Identify which cell holds the provided text, then report its (X, Y) central coordinate. 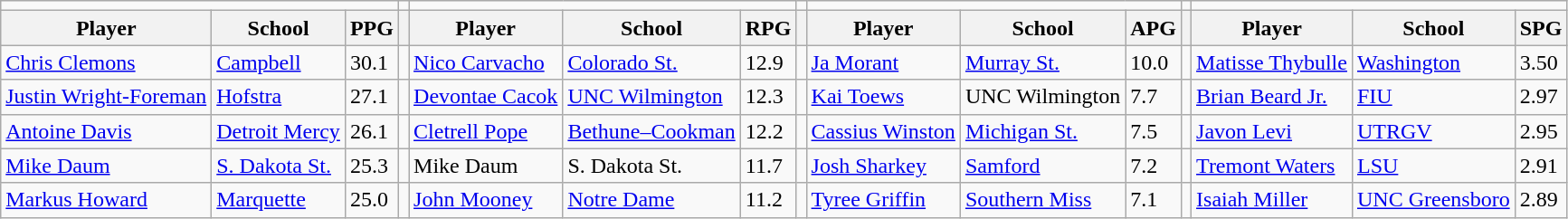
Devontae Cacok (486, 97)
12.2 (768, 131)
UNC Greensboro (1433, 200)
Justin Wright-Foreman (107, 97)
Samford (1042, 166)
2.89 (1541, 200)
Javon Levi (1272, 131)
3.50 (1541, 62)
Chris Clemons (107, 62)
Murray St. (1042, 62)
Brian Beard Jr. (1272, 97)
Washington (1433, 62)
7.1 (1154, 200)
26.1 (371, 131)
Ja Morant (883, 62)
SPG (1541, 28)
RPG (768, 28)
FIU (1433, 97)
Isaiah Miller (1272, 200)
UTRGV (1433, 131)
Campbell (279, 62)
Notre Dame (651, 200)
Hofstra (279, 97)
25.3 (371, 166)
Kai Toews (883, 97)
Marquette (279, 200)
APG (1154, 28)
LSU (1433, 166)
Antoine Davis (107, 131)
7.7 (1154, 97)
Cletrell Pope (486, 131)
John Mooney (486, 200)
11.2 (768, 200)
2.91 (1541, 166)
Detroit Mercy (279, 131)
7.2 (1154, 166)
2.95 (1541, 131)
25.0 (371, 200)
10.0 (1154, 62)
11.7 (768, 166)
Tyree Griffin (883, 200)
Nico Carvacho (486, 62)
Bethune–Cookman (651, 131)
2.97 (1541, 97)
Michigan St. (1042, 131)
12.3 (768, 97)
7.5 (1154, 131)
Josh Sharkey (883, 166)
30.1 (371, 62)
Markus Howard (107, 200)
Tremont Waters (1272, 166)
Cassius Winston (883, 131)
PPG (371, 28)
Southern Miss (1042, 200)
Colorado St. (651, 62)
Matisse Thybulle (1272, 62)
27.1 (371, 97)
12.9 (768, 62)
